Pinpoint the cell where the given text exists, returning its [x, y] midpoint coordinate. 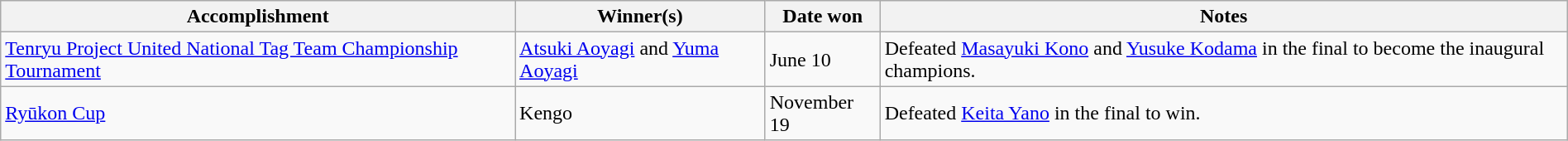
June 10 [822, 60]
Defeated Keita Yano in the final to win. [1224, 113]
Defeated Masayuki Kono and Yusuke Kodama in the final to become the inaugural champions. [1224, 60]
November 19 [822, 113]
Atsuki Aoyagi and Yuma Aoyagi [640, 60]
Notes [1224, 17]
Kengo [640, 113]
Accomplishment [258, 17]
Ryūkon Cup [258, 113]
Winner(s) [640, 17]
Date won [822, 17]
Tenryu Project United National Tag Team Championship Tournament [258, 60]
